For the text-containing cell, return its midpoint in [x, y] coordinate format. 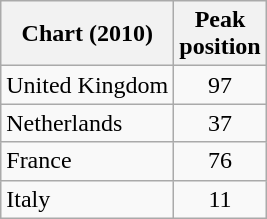
France [88, 161]
Netherlands [88, 123]
97 [220, 85]
United Kingdom [88, 85]
11 [220, 199]
Chart (2010) [88, 34]
Peakposition [220, 34]
Italy [88, 199]
76 [220, 161]
37 [220, 123]
